Determine the [x, y] coordinate at the center of the cell enclosing the given text.  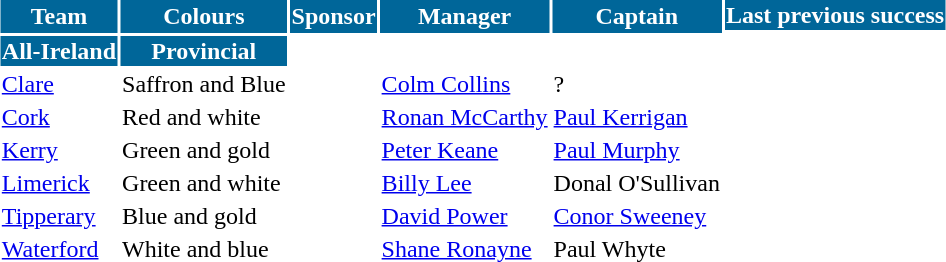
Limerick [58, 183]
Paul Kerrigan [636, 117]
? [636, 84]
Sponsor [334, 16]
Colm Collins [464, 84]
David Power [464, 216]
All-Ireland [58, 51]
Billy Lee [464, 183]
Cork [58, 117]
Green and gold [204, 150]
Tipperary [58, 216]
Peter Keane [464, 150]
Blue and gold [204, 216]
Team [58, 16]
Conor Sweeney [636, 216]
Kerry [58, 150]
Red and white [204, 117]
Paul Murphy [636, 150]
Manager [464, 16]
Colours [204, 16]
Clare [58, 84]
Ronan McCarthy [464, 117]
Captain [636, 16]
Provincial [204, 51]
Donal O'Sullivan [636, 183]
Saffron and Blue [204, 84]
Last previous success [834, 15]
Green and white [204, 183]
